Detect which cell encompasses the target text, then output its (X, Y) center coordinate. 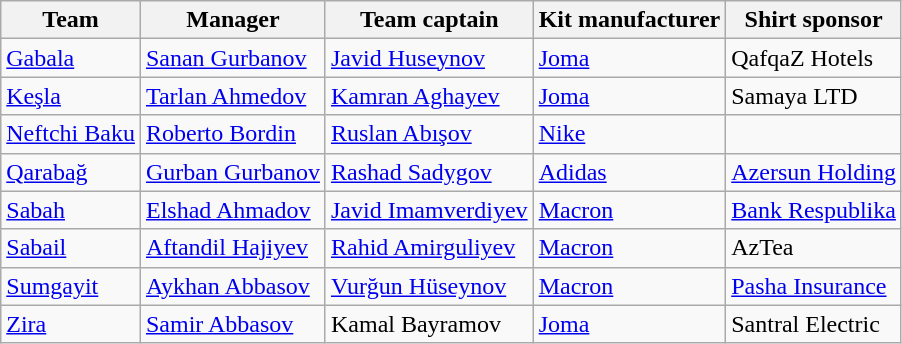
Team (71, 20)
Nike (630, 134)
Bank Respublika (814, 210)
Sumgayit (71, 286)
Samir Abbasov (232, 324)
Sabah (71, 210)
Rashad Sadygov (429, 172)
Keşla (71, 96)
Roberto Bordin (232, 134)
Pasha Insurance (814, 286)
Shirt sponsor (814, 20)
Qarabağ (71, 172)
Javid Huseynov (429, 58)
Ruslan Abışov (429, 134)
Tarlan Ahmedov (232, 96)
Azersun Holding (814, 172)
Kit manufacturer (630, 20)
Neftchi Baku (71, 134)
Gurban Gurbanov (232, 172)
Adidas (630, 172)
Santral Electric (814, 324)
Team captain (429, 20)
Vurğun Hüseynov (429, 286)
Rahid Amirguliyev (429, 248)
Kamran Aghayev (429, 96)
Sabail (71, 248)
Aftandil Hajiyev (232, 248)
Javid Imamverdiyev (429, 210)
AzTea (814, 248)
Zira (71, 324)
Samaya LTD (814, 96)
Gabala (71, 58)
Sanan Gurbanov (232, 58)
Aykhan Abbasov (232, 286)
Manager (232, 20)
QafqaZ Hotels (814, 58)
Kamal Bayramov (429, 324)
Elshad Ahmadov (232, 210)
